Provide the (X, Y) coordinate of the cell's center where the given text is located.  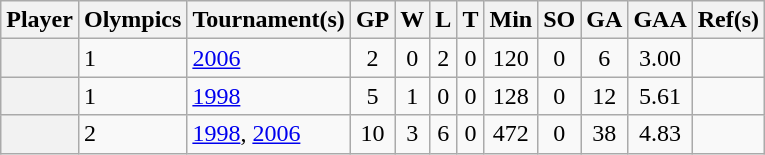
L (444, 20)
5.61 (660, 96)
Ref(s) (728, 20)
120 (511, 58)
SO (560, 20)
GP (372, 20)
GA (604, 20)
3 (412, 134)
Olympics (132, 20)
38 (604, 134)
Min (511, 20)
10 (372, 134)
5 (372, 96)
2006 (269, 58)
Player (40, 20)
1998 (269, 96)
3.00 (660, 58)
GAA (660, 20)
4.83 (660, 134)
128 (511, 96)
T (470, 20)
Tournament(s) (269, 20)
1998, 2006 (269, 134)
472 (511, 134)
12 (604, 96)
W (412, 20)
